For the text-containing cell, return its midpoint in (x, y) coordinate format. 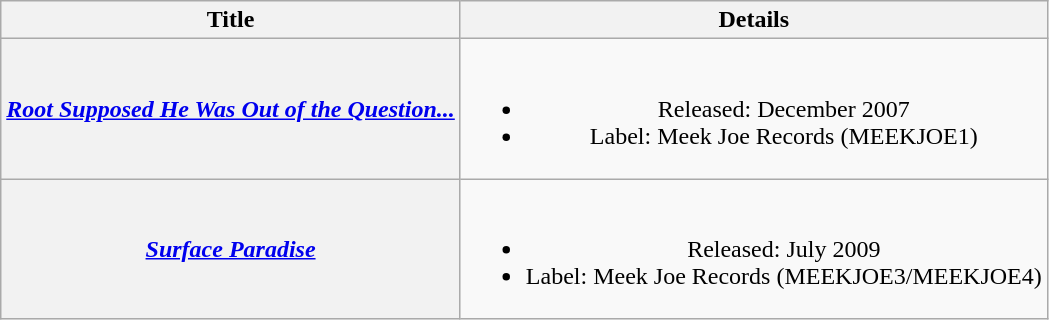
Released: July 2009Label: Meek Joe Records (MEEKJOE3/MEEKJOE4) (754, 249)
Details (754, 20)
Surface Paradise (231, 249)
Released: December 2007Label: Meek Joe Records (MEEKJOE1) (754, 109)
Root Supposed He Was Out of the Question... (231, 109)
Title (231, 20)
